For the text-containing cell, return its midpoint in [x, y] coordinate format. 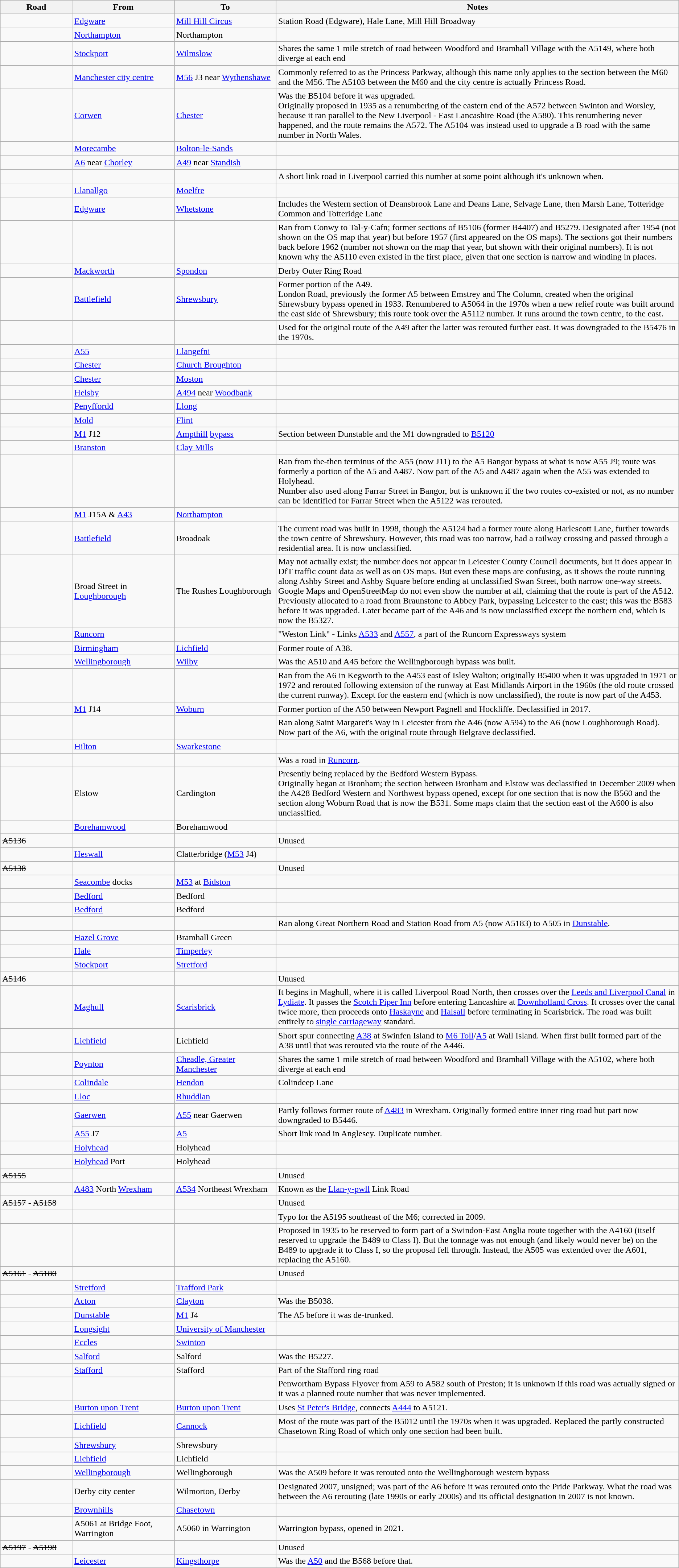
Swarkestone [225, 746]
A55 [123, 351]
Corwen [123, 115]
Spondon [225, 271]
Includes the Western section of Deansbrook Lane and Deans Lane, Selvage Lane, then Marsh Lane, Totteridge Common and Totteridge Lane [477, 209]
Cannock [225, 1426]
Moston [225, 379]
Clay Mills [225, 448]
A5197 - A5198 [36, 1547]
The A5 before it was de-trunked. [477, 1315]
Kingsthorpe [225, 1561]
Notes [477, 7]
M53 at Bidston [225, 882]
M1 J15A & A43 [123, 514]
Seacombe docks [123, 882]
Short link road in Anglesey. Duplicate number. [477, 1134]
Chasetown [225, 1510]
University of Manchester [225, 1329]
From [123, 7]
Colindale [123, 1083]
Hilton [123, 746]
Elstow [123, 793]
Bolton-le-Sands [225, 149]
Used for the original route of the A49 after the latter was rerouted further east. It was downgraded to the B5476 in the 1970s. [477, 333]
Wilmorton, Derby [225, 1491]
To [225, 7]
A55 near Gaerwen [225, 1115]
Former portion of the A50 between Newport Pagnell and Hockliffe. Declassified in 2017. [477, 709]
A5136 [36, 841]
Mill Hill Circus [225, 21]
Woburn [225, 709]
Colindeep Lane [477, 1083]
A5060 in Warrington [225, 1529]
M56 J3 near Wythenshawe [225, 77]
Moelfre [225, 190]
Broadoak [225, 538]
Helsby [123, 393]
Llangefni [225, 351]
Was the B5038. [477, 1301]
Morecambe [123, 149]
Known as the Llan-y-pwll Link Road [477, 1189]
Derby city center [123, 1491]
M1 J12 [123, 434]
Partly follows former route of A483 in Wrexham. Originally formed entire inner ring road but part now downgraded to B5446. [477, 1115]
Section between Dunstable and the M1 downgraded to B5120 [477, 434]
A534 Northeast Wrexham [225, 1189]
Runcorn [123, 634]
Penyffordd [123, 406]
Leicester [123, 1561]
Ampthill bypass [225, 434]
Hendon [225, 1083]
Holyhead Port [123, 1161]
Shares the same 1 mile stretch of road between Woodford and Bramhall Village with the A5102, where both diverge at each end [477, 1064]
Maghull [123, 1007]
Rhuddlan [225, 1096]
Mackworth [123, 271]
A5061 at Bridge Foot, Warrington [123, 1529]
Branston [123, 448]
Bramhall Green [225, 937]
Lloc [123, 1096]
Typo for the A5195 southeast of the M6; corrected in 2009. [477, 1217]
M1 J4 [225, 1315]
A5155 [36, 1175]
Former route of A38. [477, 648]
A5146 [36, 979]
Wilmslow [225, 54]
Dunstable [123, 1315]
Road [36, 7]
Was a road in Runcorn. [477, 760]
Poynton [123, 1064]
Hale [123, 951]
Whetstone [225, 209]
Clatterbridge (M53 J4) [225, 854]
A55 J7 [123, 1134]
A483 North Wrexham [123, 1189]
Was the A510 and A45 before the Wellingborough bypass was built. [477, 662]
Scarisbrick [225, 1007]
Gaerwen [123, 1115]
M1 J14 [123, 709]
Mold [123, 420]
A494 near Woodbank [225, 393]
Llong [225, 406]
Trafford Park [225, 1287]
Manchester city centre [123, 77]
Llanallgo [123, 190]
A5161 - A5180 [36, 1274]
A short link road in Liverpool carried this number at some point although it's unknown when. [477, 176]
Longsight [123, 1329]
Broad Street in Loughborough [123, 591]
Timperley [225, 951]
Acton [123, 1301]
"Weston Link" - Links A533 and A557, a part of the Runcorn Expressways system [477, 634]
Derby Outer Ring Road [477, 271]
Shares the same 1 mile stretch of road between Woodford and Bramhall Village with the A5149, where both diverge at each end [477, 54]
Church Broughton [225, 365]
Was the A509 before it was rerouted onto the Wellingborough western bypass [477, 1472]
Wilby [225, 662]
A49 near Standish [225, 162]
Swinton [225, 1343]
A5157 - A5158 [36, 1203]
Station Road (Edgware), Hale Lane, Mill Hill Broadway [477, 21]
Cheadle, Greater Manchester [225, 1064]
Cardington [225, 793]
A5 [225, 1134]
Warrington bypass, opened in 2021. [477, 1529]
Was the B5227. [477, 1356]
Was the A50 and the B568 before that. [477, 1561]
Eccles [123, 1343]
Hazel Grove [123, 937]
Birmingham [123, 648]
Uses St Peter's Bridge, connects A444 to A5121. [477, 1407]
Flint [225, 420]
A6 near Chorley [123, 162]
Part of the Stafford ring road [477, 1370]
Ran along Great Northern Road and Station Road from A5 (now A5183) to A505 in Dunstable. [477, 923]
The Rushes Loughborough [225, 591]
Heswall [123, 854]
Clayton [225, 1301]
Brownhills [123, 1510]
A5138 [36, 868]
